Identify which cell holds the provided text, then report its [X, Y] central coordinate. 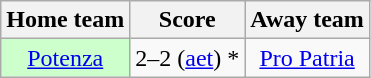
Pro Patria [308, 58]
Away team [308, 20]
Potenza [66, 58]
2–2 (aet) * [188, 58]
Home team [66, 20]
Score [188, 20]
